Locate the cell with the specified text and output its [X, Y] center coordinate. 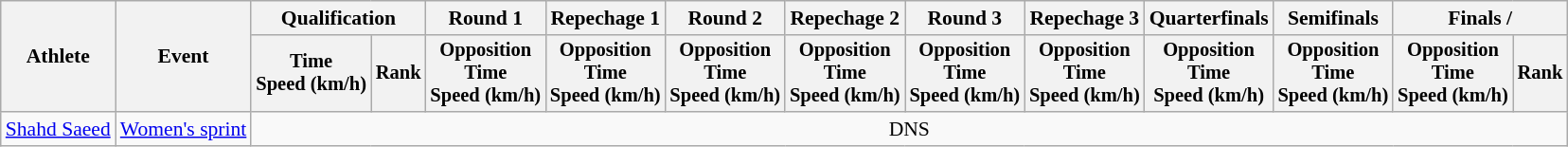
Repechage 3 [1085, 18]
Round 3 [966, 18]
Event [184, 57]
Quarterfinals [1209, 18]
TimeSpeed (km/h) [311, 74]
Athlete [59, 57]
DNS [909, 129]
Round 1 [485, 18]
Qualification [338, 18]
Shahd Saeed [59, 129]
Finals / [1480, 18]
Repechage 2 [845, 18]
Round 2 [725, 18]
Women's sprint [184, 129]
Semifinals [1333, 18]
Repechage 1 [606, 18]
